Locate the cell with the specified text and output its [X, Y] center coordinate. 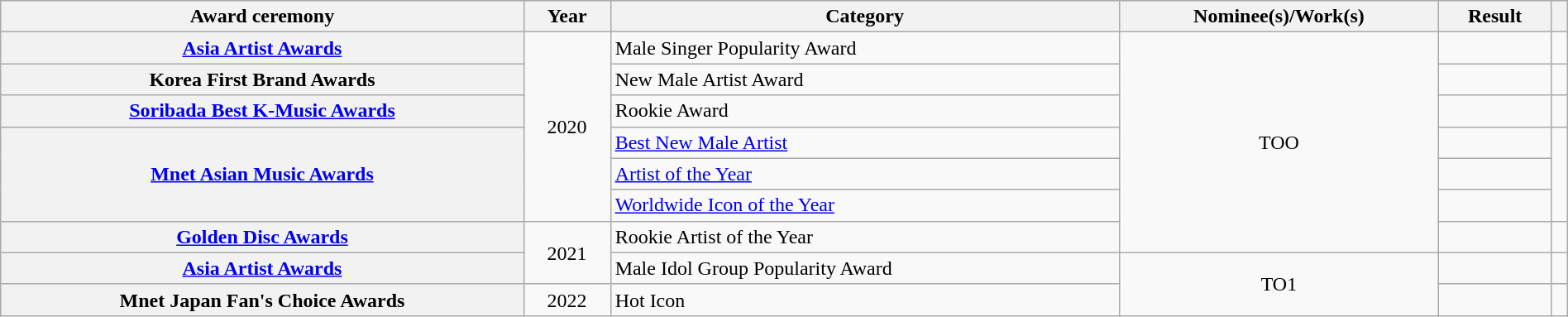
New Male Artist Award [865, 79]
2020 [567, 127]
Golden Disc Awards [262, 237]
Mnet Japan Fan's Choice Awards [262, 300]
Category [865, 17]
Hot Icon [865, 300]
2021 [567, 252]
Male Singer Popularity Award [865, 48]
Award ceremony [262, 17]
2022 [567, 300]
TOO [1279, 142]
Best New Male Artist [865, 142]
Artist of the Year [865, 174]
Year [567, 17]
Mnet Asian Music Awards [262, 174]
Result [1495, 17]
Rookie Artist of the Year [865, 237]
TO1 [1279, 284]
Korea First Brand Awards [262, 79]
Soribada Best K-Music Awards [262, 111]
Male Idol Group Popularity Award [865, 268]
Rookie Award [865, 111]
Nominee(s)/Work(s) [1279, 17]
Worldwide Icon of the Year [865, 205]
